Detect which cell encompasses the target text, then output its [x, y] center coordinate. 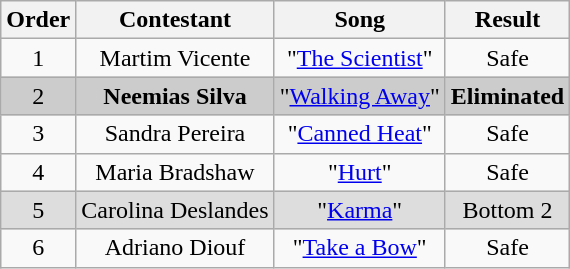
Maria Bradshaw [175, 172]
4 [38, 172]
Result [507, 20]
Eliminated [507, 96]
Carolina Deslandes [175, 210]
"Hurt" [360, 172]
Martim Vicente [175, 58]
"Take a Bow" [360, 248]
6 [38, 248]
Sandra Pereira [175, 134]
Song [360, 20]
3 [38, 134]
2 [38, 96]
"The Scientist" [360, 58]
"Canned Heat" [360, 134]
Contestant [175, 20]
Adriano Diouf [175, 248]
"Walking Away" [360, 96]
Order [38, 20]
Bottom 2 [507, 210]
1 [38, 58]
"Karma" [360, 210]
5 [38, 210]
Neemias Silva [175, 96]
